Find where the given text appears and provide that cell's center as (X, Y) coordinate. 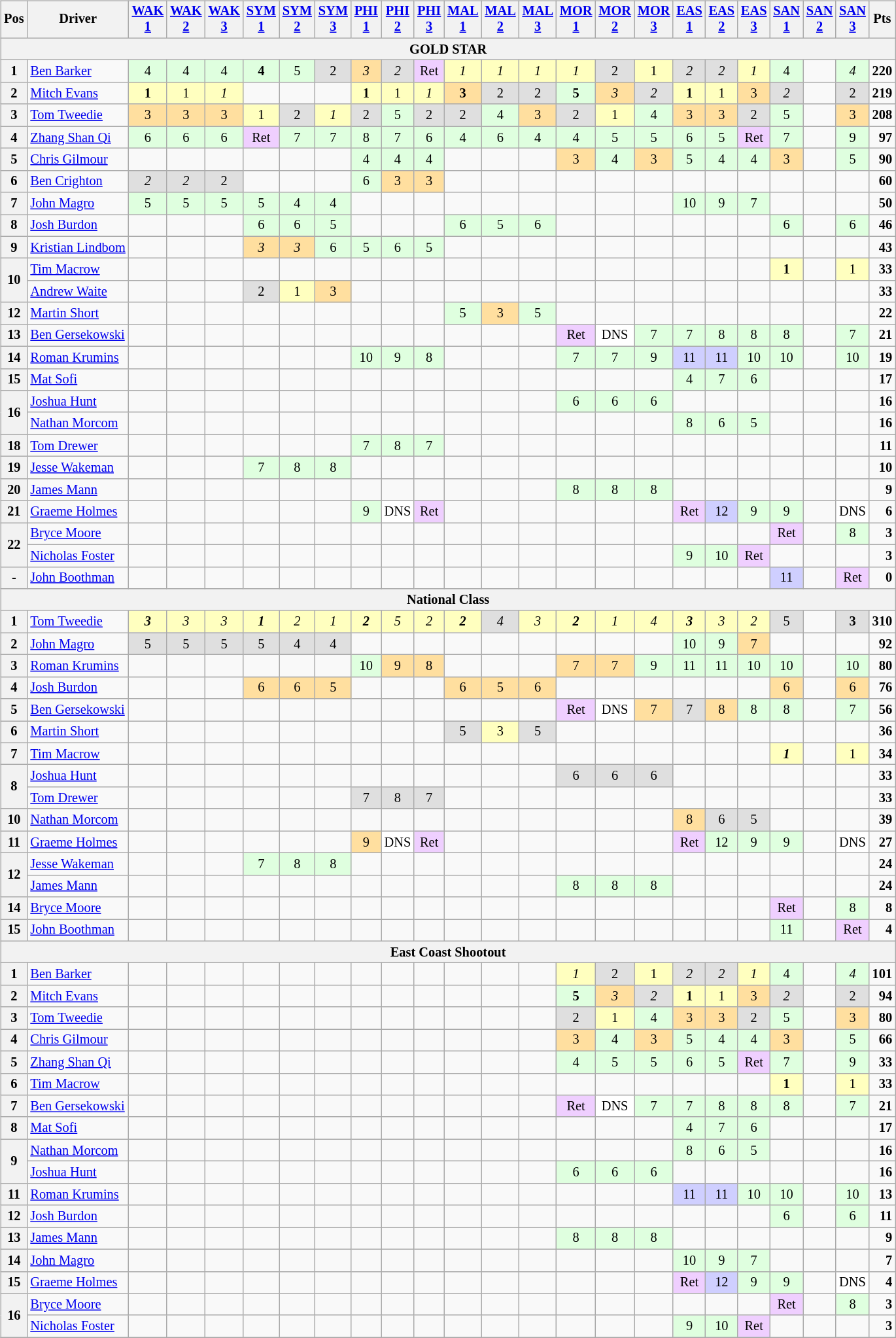
EAS2 (722, 20)
50 (882, 203)
MOR1 (576, 20)
Pts (882, 20)
EAS3 (753, 20)
WAK1 (148, 20)
MOR2 (615, 20)
39 (882, 820)
National Class (448, 600)
Ben Crighton (77, 181)
18 (14, 446)
97 (882, 137)
WAK2 (186, 20)
SAN1 (786, 20)
WAK3 (224, 20)
SAN2 (819, 20)
46 (882, 226)
76 (882, 688)
94 (882, 996)
220 (882, 71)
101 (882, 974)
219 (882, 94)
56 (882, 710)
GOLD STAR (448, 49)
60 (882, 181)
MAL2 (500, 20)
208 (882, 115)
East Coast Shootout (448, 952)
Driver (77, 20)
PHI3 (429, 20)
66 (882, 1040)
0 (882, 578)
MOR3 (654, 20)
PHI1 (366, 20)
36 (882, 732)
SYM2 (297, 20)
SAN3 (852, 20)
SYM1 (262, 20)
92 (882, 644)
20 (14, 489)
EAS1 (689, 20)
90 (882, 160)
43 (882, 247)
MAL3 (538, 20)
SYM3 (334, 20)
MAL1 (463, 20)
Pos (14, 20)
310 (882, 622)
Kristian Lindbom (77, 247)
Andrew Waite (77, 292)
PHI2 (398, 20)
27 (882, 842)
- (14, 578)
34 (882, 754)
